Output the [X, Y] coordinate of the center of the cell containing the given text.  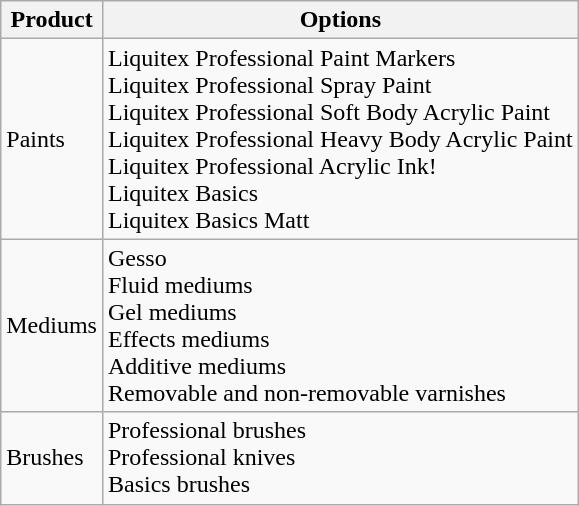
Paints [52, 139]
GessoFluid mediumsGel mediumsEffects mediumsAdditive mediumsRemovable and non-removable varnishes [340, 326]
Brushes [52, 458]
Professional brushesProfessional knivesBasics brushes [340, 458]
Options [340, 20]
Mediums [52, 326]
Product [52, 20]
